Return (X, Y) of the center of cell containing provided text 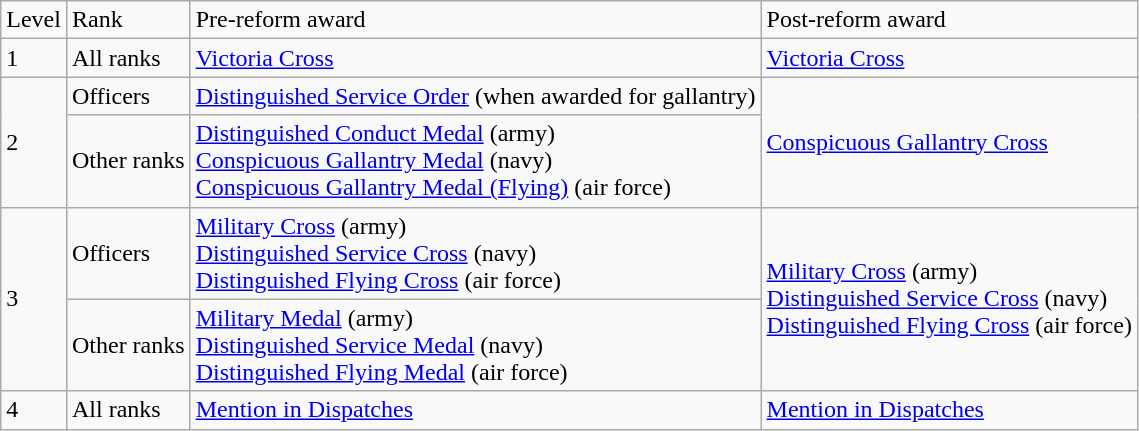
4 (34, 410)
Conspicuous Gallantry Cross (949, 142)
Military Medal (army)Distinguished Service Medal (navy)Distinguished Flying Medal (air force) (476, 345)
Distinguished Conduct Medal (army)Conspicuous Gallantry Medal (navy)Conspicuous Gallantry Medal (Flying) (air force) (476, 161)
Pre-reform award (476, 20)
Post-reform award (949, 20)
1 (34, 58)
3 (34, 299)
Level (34, 20)
Rank (128, 20)
Distinguished Service Order (when awarded for gallantry) (476, 96)
2 (34, 142)
